Provide the [X, Y] coordinate of the cell's center where the given text is located.  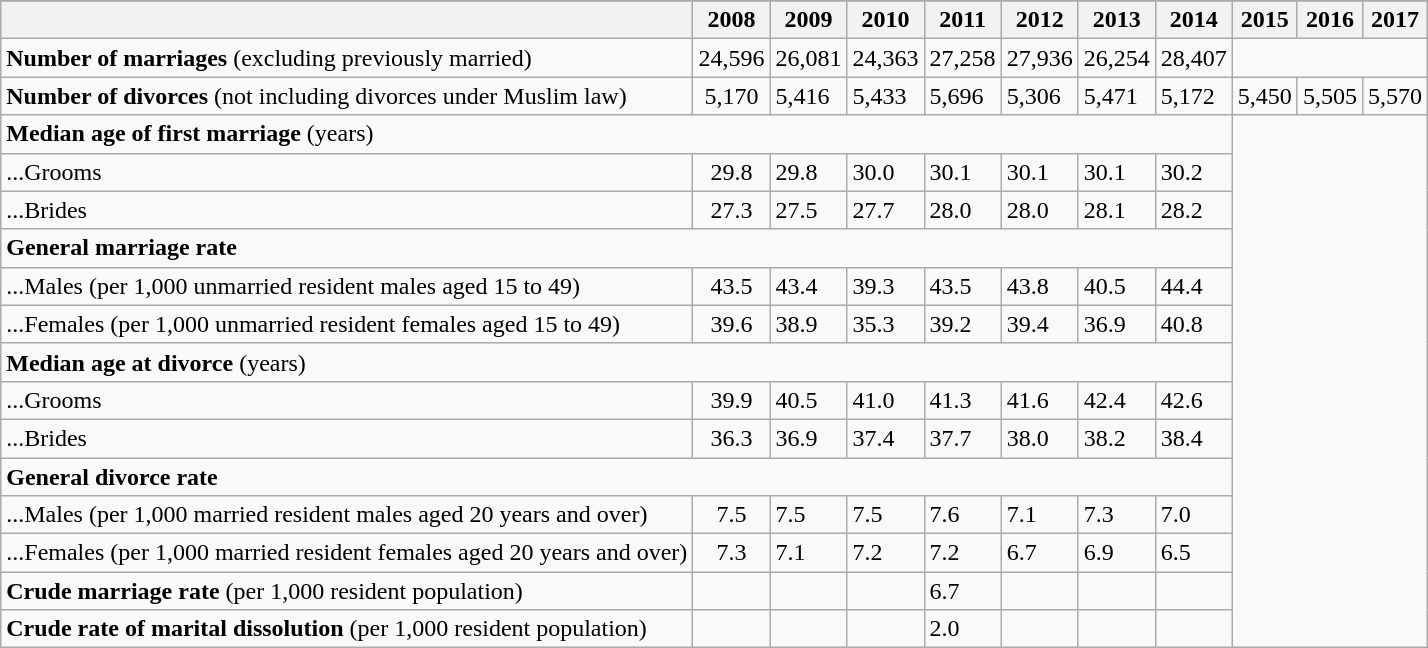
5,433 [886, 96]
44.4 [1194, 286]
...Males (per 1,000 married resident males aged 20 years and over) [347, 515]
39.4 [1040, 324]
5,450 [1264, 96]
28.2 [1194, 210]
5,416 [808, 96]
24,596 [732, 58]
39.6 [732, 324]
...Females (per 1,000 unmarried resident females aged 15 to 49) [347, 324]
42.4 [1116, 400]
26,254 [1116, 58]
2015 [1264, 20]
41.6 [1040, 400]
38.0 [1040, 438]
2009 [808, 20]
43.8 [1040, 286]
5,471 [1116, 96]
5,505 [1330, 96]
38.9 [808, 324]
27.3 [732, 210]
5,172 [1194, 96]
2010 [886, 20]
41.0 [886, 400]
Number of marriages (excluding previously married) [347, 58]
7.0 [1194, 515]
2.0 [962, 629]
6.9 [1116, 553]
37.7 [962, 438]
Crude rate of marital dissolution (per 1,000 resident population) [347, 629]
2012 [1040, 20]
28,407 [1194, 58]
General marriage rate [617, 248]
38.2 [1116, 438]
2011 [962, 20]
35.3 [886, 324]
2017 [1394, 20]
40.8 [1194, 324]
39.2 [962, 324]
42.6 [1194, 400]
27.5 [808, 210]
6.5 [1194, 553]
5,570 [1394, 96]
...Males (per 1,000 unmarried resident males aged 15 to 49) [347, 286]
38.4 [1194, 438]
28.1 [1116, 210]
5,170 [732, 96]
24,363 [886, 58]
Median age at divorce (years) [617, 362]
37.4 [886, 438]
2008 [732, 20]
Median age of first marriage (years) [617, 134]
Number of divorces (not including divorces under Muslim law) [347, 96]
43.4 [808, 286]
36.3 [732, 438]
2014 [1194, 20]
5,306 [1040, 96]
2013 [1116, 20]
41.3 [962, 400]
2016 [1330, 20]
General divorce rate [617, 477]
27,936 [1040, 58]
26,081 [808, 58]
27,258 [962, 58]
39.9 [732, 400]
30.0 [886, 172]
39.3 [886, 286]
...Females (per 1,000 married resident females aged 20 years and over) [347, 553]
Crude marriage rate (per 1,000 resident population) [347, 591]
5,696 [962, 96]
7.6 [962, 515]
27.7 [886, 210]
30.2 [1194, 172]
